Determine the (X, Y) coordinate at the center of the cell enclosing the given text.  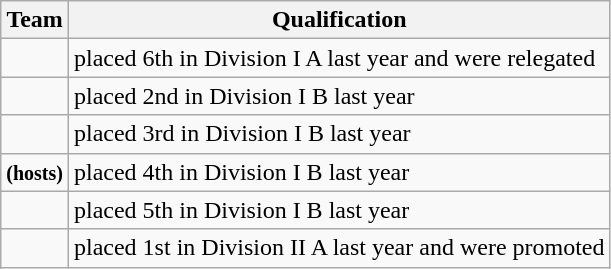
placed 2nd in Division I B last year (339, 96)
Team (35, 20)
placed 5th in Division I B last year (339, 210)
placed 6th in Division I A last year and were relegated (339, 58)
placed 4th in Division I B last year (339, 172)
Qualification (339, 20)
placed 1st in Division II A last year and were promoted (339, 248)
placed 3rd in Division I B last year (339, 134)
(hosts) (35, 172)
